Identify which cell holds the provided text, then report its [X, Y] central coordinate. 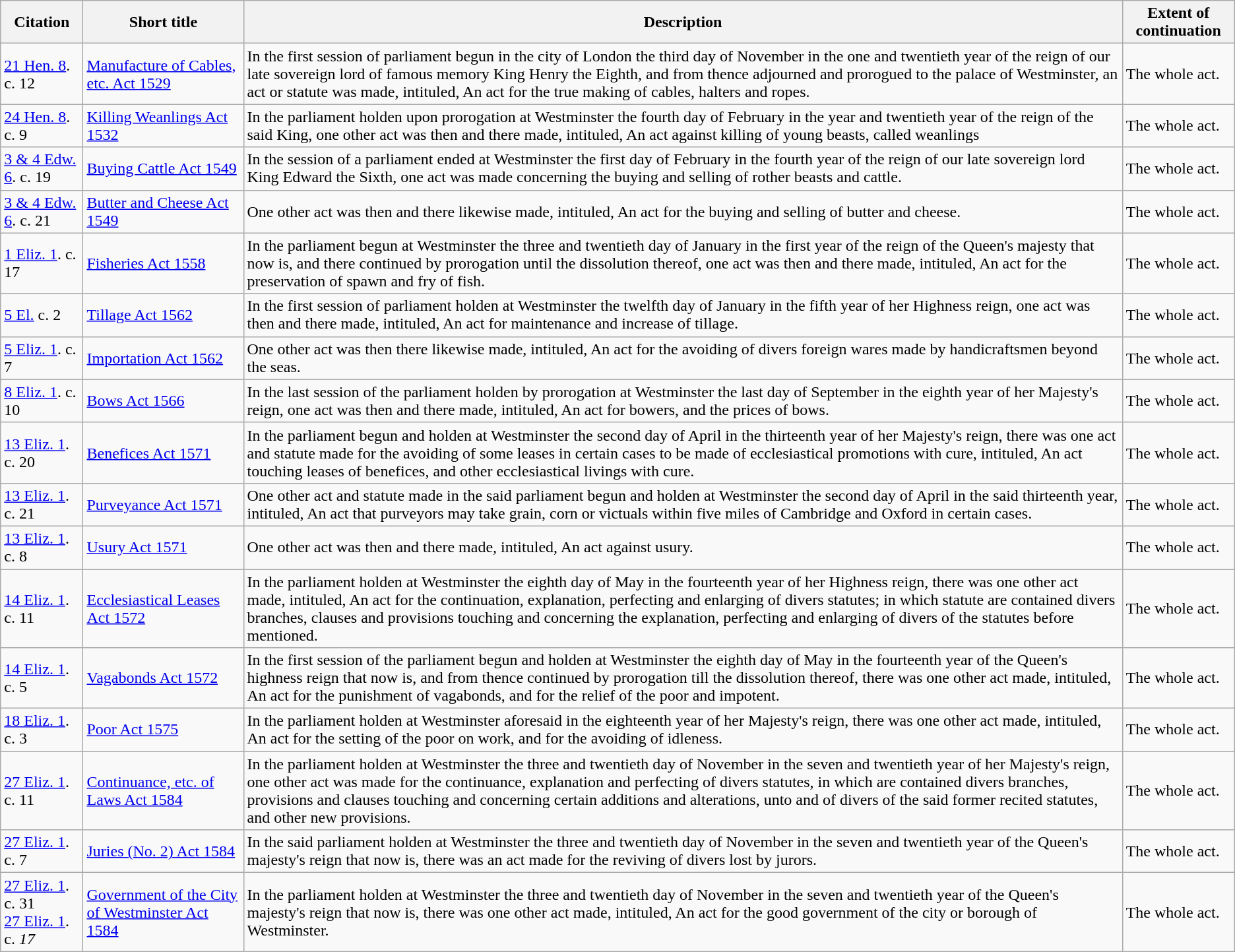
5 El. c. 2 [42, 315]
Buying Cattle Act 1549 [164, 169]
Poor Act 1575 [164, 730]
8 Eliz. 1. c. 10 [42, 401]
Continuance, etc. of Laws Act 1584 [164, 790]
Tillage Act 1562 [164, 315]
Ecclesiastical Leases Act 1572 [164, 608]
Importation Act 1562 [164, 358]
18 Eliz. 1. c. 3 [42, 730]
27 Eliz. 1. c. 7 [42, 851]
Citation [42, 22]
Butter and Cheese Act 1549 [164, 211]
21 Hen. 8. c. 12 [42, 74]
Extent of continuation [1178, 22]
Government of the City of Westminster Act 1584 [164, 912]
Fisheries Act 1558 [164, 263]
One other act was then there likewise made, intituled, An act for the avoiding of divers foreign wares made by handicraftsmen beyond the seas. [683, 358]
13 Eliz. 1. c. 20 [42, 453]
One other act was then and there likewise made, intituled, An act for the buying and selling of butter and cheese. [683, 211]
24 Hen. 8. c. 9 [42, 125]
Bows Act 1566 [164, 401]
27 Eliz. 1. c. 11 [42, 790]
Killing Weanlings Act 1532 [164, 125]
Short title [164, 22]
3 & 4 Edw. 6. c. 19 [42, 169]
Manufacture of Cables, etc. Act 1529 [164, 74]
5 Eliz. 1. c. 7 [42, 358]
Usury Act 1571 [164, 548]
Juries (No. 2) Act 1584 [164, 851]
Description [683, 22]
Purveyance Act 1571 [164, 504]
Benefices Act 1571 [164, 453]
14 Eliz. 1. c. 5 [42, 678]
3 & 4 Edw. 6. c. 21 [42, 211]
Vagabonds Act 1572 [164, 678]
13 Eliz. 1. c. 21 [42, 504]
1 Eliz. 1. c. 17 [42, 263]
14 Eliz. 1. c. 11 [42, 608]
13 Eliz. 1. c. 8 [42, 548]
27 Eliz. 1. c. 3127 Eliz. 1. c. 17 [42, 912]
One other act was then and there made, intituled, An act against usury. [683, 548]
